Detect which cell encompasses the target text, then output its [x, y] center coordinate. 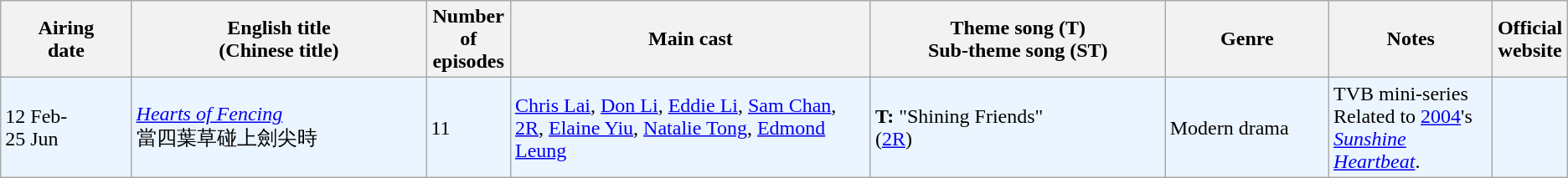
Chris Lai, Don Li, Eddie Li, Sam Chan, 2R, Elaine Yiu, Natalie Tong, Edmond Leung [690, 127]
Number of episodes [469, 39]
TVB mini-series Related to 2004's Sunshine Heartbeat. [1411, 127]
Theme song (T) Sub-theme song (ST) [1018, 39]
Airingdate [66, 39]
Notes [1411, 39]
Genre [1246, 39]
12 Feb- 25 Jun [66, 127]
Modern drama [1246, 127]
Official website [1529, 39]
Hearts of Fencing 當四葉草碰上劍尖時 [279, 127]
11 [469, 127]
English title (Chinese title) [279, 39]
T: "Shining Friends" (2R) [1018, 127]
Main cast [690, 39]
